Detect which cell encompasses the target text, then output its (x, y) center coordinate. 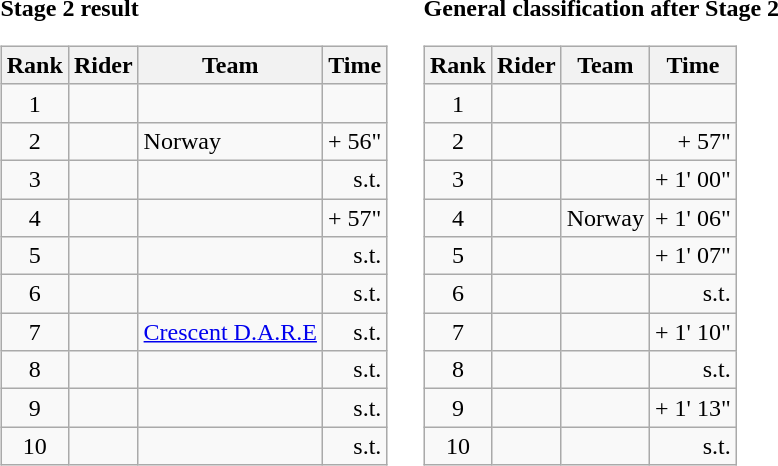
+ 1' 07" (694, 256)
+ 1' 06" (694, 217)
Crescent D.A.R.E (230, 332)
+ 1' 10" (694, 332)
+ 1' 13" (694, 408)
+ 1' 00" (694, 179)
+ 56" (354, 141)
